Search for the cell housing the specified text and yield its (X, Y) center coordinate. 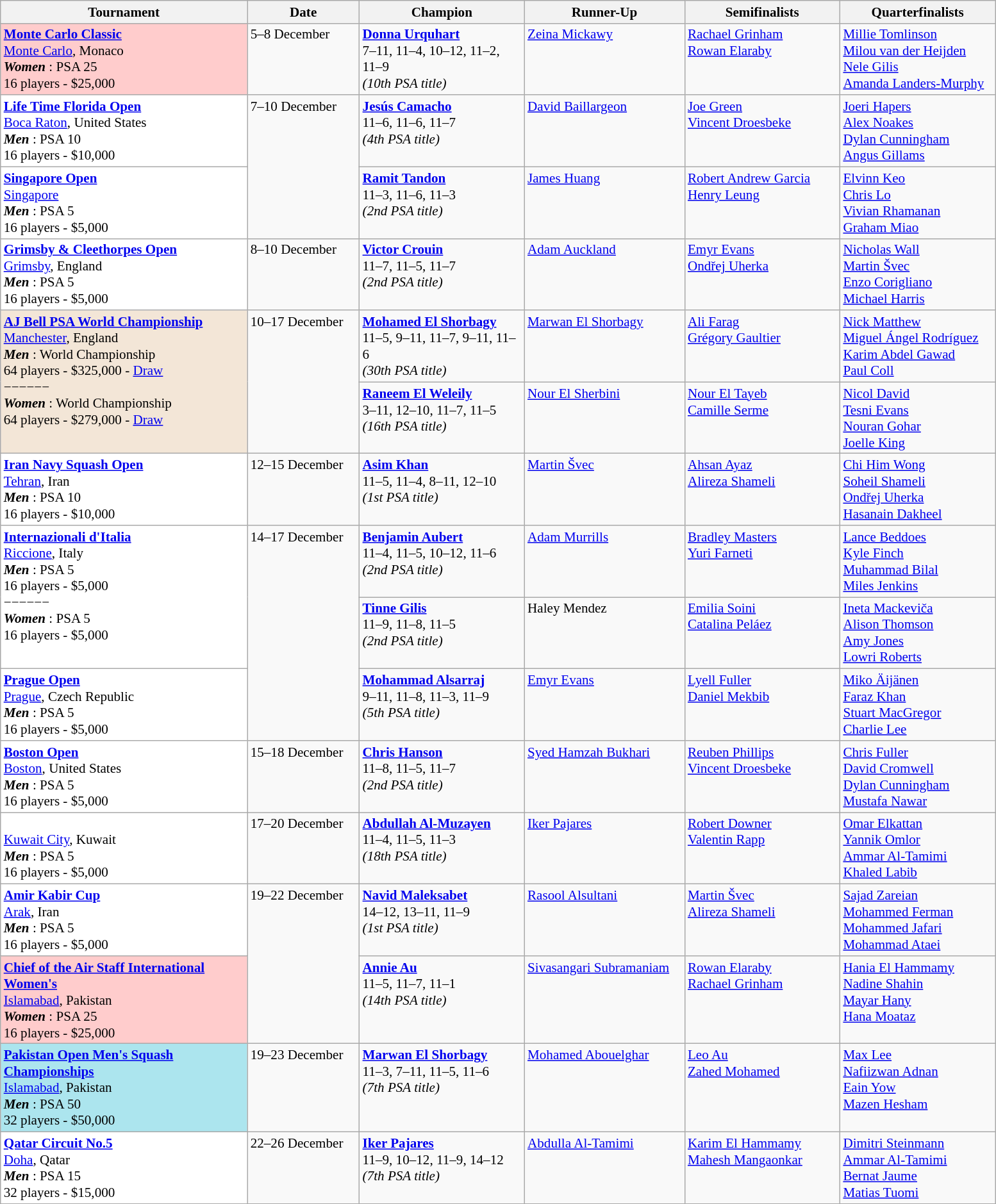
Rowan Elaraby Rachael Grinham (762, 1000)
Prague Open Prague, Czech Republic Men : PSA 516 players - $5,000 (124, 705)
Ali Farag Grégory Gaultier (762, 346)
Chris Fuller David Cromwell Dylan Cunningham Mustafa Nawar (917, 777)
Joe Green Vincent Droesbeke (762, 131)
Bradley Masters Yuri Farneti (762, 561)
Elvinn Keo Chris Lo Vivian Rhamanan Graham Miao (917, 202)
19–23 December (304, 1088)
Adam Auckland (604, 274)
Navid Maleksabet14–12, 13–11, 11–9(1st PSA title) (442, 920)
Mohamed Abouelghar (604, 1088)
Amir Kabir Cup Arak, Iran Men : PSA 516 players - $5,000 (124, 920)
Donna Urquhart7–11, 11–4, 10–12, 11–2, 11–9(10th PSA title) (442, 59)
Chris Hanson11–8, 11–5, 11–7(2nd PSA title) (442, 777)
Lyell Fuller Daniel Mekbib (762, 705)
Ramit Tandon11–3, 11–6, 11–3(2nd PSA title) (442, 202)
Quarterfinalists (917, 12)
Nour El Sherbini (604, 418)
Chi Him Wong Soheil Shameli Ondřej Uherka Hasanain Dakheel (917, 490)
Date (304, 12)
Nicol David Tesni Evans Nouran Gohar Joelle King (917, 418)
Mohammad Alsarraj9–11, 11–8, 11–3, 11–9(5th PSA title) (442, 705)
Marwan El Shorbagy11–3, 7–11, 11–5, 11–6(7th PSA title) (442, 1088)
Champion (442, 12)
Asim Khan11–5, 11–4, 8–11, 12–10(1st PSA title) (442, 490)
Rasool Alsultani (604, 920)
Rachael Grinham Rowan Elaraby (762, 59)
Chief of the Air Staff International Women's Islamabad, Pakistan Women : PSA 2516 players - $25,000 (124, 1000)
Tournament (124, 12)
Robert Downer Valentin Rapp (762, 848)
Adam Murrills (604, 561)
Iker Pajares (604, 848)
Pakistan Open Men's Squash Championships Islamabad, Pakistan Men : PSA 5032 players - $50,000 (124, 1088)
Emyr Evans (604, 705)
Martin Švec (604, 490)
Haley Mendez (604, 633)
James Huang (604, 202)
Ineta Mackeviča Alison Thomson Amy Jones Lowri Roberts (917, 633)
Life Time Florida Open Boca Raton, United States Men : PSA 1016 players - $10,000 (124, 131)
Martin Švec Alireza Shameli (762, 920)
12–15 December (304, 490)
Lance Beddoes Kyle Finch Muhammad Bilal Miles Jenkins (917, 561)
Iran Navy Squash Open Tehran, Iran Men : PSA 1016 players - $10,000 (124, 490)
Kuwait City, Kuwait Men : PSA 516 players - $5,000 (124, 848)
Ahsan Ayaz Alireza Shameli (762, 490)
Karim El Hammamy Mahesh Mangaonkar (762, 1167)
Reuben Phillips Vincent Droesbeke (762, 777)
Omar Elkattan Yannik Omlor Ammar Al-Tamimi Khaled Labib (917, 848)
Marwan El Shorbagy (604, 346)
8–10 December (304, 274)
Sajad Zareian Mohammed Ferman Mohammed Jafari Mohammad Ataei (917, 920)
Emilia Soini Catalina Peláez (762, 633)
5–8 December (304, 59)
Tinne Gilis11–9, 11–8, 11–5(2nd PSA title) (442, 633)
19–22 December (304, 964)
Victor Crouin11–7, 11–5, 11–7(2nd PSA title) (442, 274)
Iker Pajares11–9, 10–12, 11–9, 14–12(7th PSA title) (442, 1167)
Annie Au11–5, 11–7, 11–1(14th PSA title) (442, 1000)
Nick Matthew Miguel Ángel Rodríguez Karim Abdel Gawad Paul Coll (917, 346)
17–20 December (304, 848)
Sivasangari Subramaniam (604, 1000)
Miko Äijänen Faraz Khan Stuart MacGregor Charlie Lee (917, 705)
Singapore Open Singapore Men : PSA 516 players - $5,000 (124, 202)
Abdullah Al-Muzayen11–4, 11–5, 11–3(18th PSA title) (442, 848)
Abdulla Al-Tamimi (604, 1167)
Nicholas Wall Martin Švec Enzo Corigliano Michael Harris (917, 274)
Semifinalists (762, 12)
Runner-Up (604, 12)
Zeina Mickawy (604, 59)
Qatar Circuit No.5 Doha, Qatar Men : PSA 1532 players - $15,000 (124, 1167)
Nour El Tayeb Camille Serme (762, 418)
Syed Hamzah Bukhari (604, 777)
15–18 December (304, 777)
Grimsby & Cleethorpes Open Grimsby, England Men : PSA 516 players - $5,000 (124, 274)
Max Lee Nafiizwan Adnan Eain Yow Mazen Hesham (917, 1088)
Benjamin Aubert11–4, 11–5, 10–12, 11–6(2nd PSA title) (442, 561)
Jesús Camacho11–6, 11–6, 11–7(4th PSA title) (442, 131)
7–10 December (304, 167)
Hania El Hammamy Nadine Shahin Mayar Hany Hana Moataz (917, 1000)
Robert Andrew Garcia Henry Leung (762, 202)
Joeri Hapers Alex Noakes Dylan Cunningham Angus Gillams (917, 131)
Emyr Evans Ondřej Uherka (762, 274)
Dimitri Steinmann Ammar Al-Tamimi Bernat Jaume Matias Tuomi (917, 1167)
10–17 December (304, 382)
22–26 December (304, 1167)
Raneem El Weleily3–11, 12–10, 11–7, 11–5(16th PSA title) (442, 418)
Boston Open Boston, United States Men : PSA 516 players - $5,000 (124, 777)
Mohamed El Shorbagy11–5, 9–11, 11–7, 9–11, 11–6(30th PSA title) (442, 346)
Internazionali d'Italia Riccione, Italy Men : PSA 516 players - $5,000−−−−−− Women : PSA 516 players - $5,000 (124, 597)
Monte Carlo Classic Monte Carlo, Monaco Women : PSA 2516 players - $25,000 (124, 59)
David Baillargeon (604, 131)
14–17 December (304, 633)
Millie Tomlinson Milou van der Heijden Nele Gilis Amanda Landers-Murphy (917, 59)
Leo Au Zahed Mohamed (762, 1088)
